Return (x, y) of the center of cell containing provided text 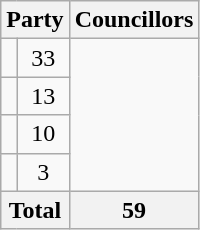
13 (43, 96)
10 (43, 134)
59 (134, 210)
3 (43, 172)
Party (35, 20)
Total (35, 210)
Councillors (134, 20)
33 (43, 58)
